Find where the given text appears and provide that cell's center as [X, Y] coordinate. 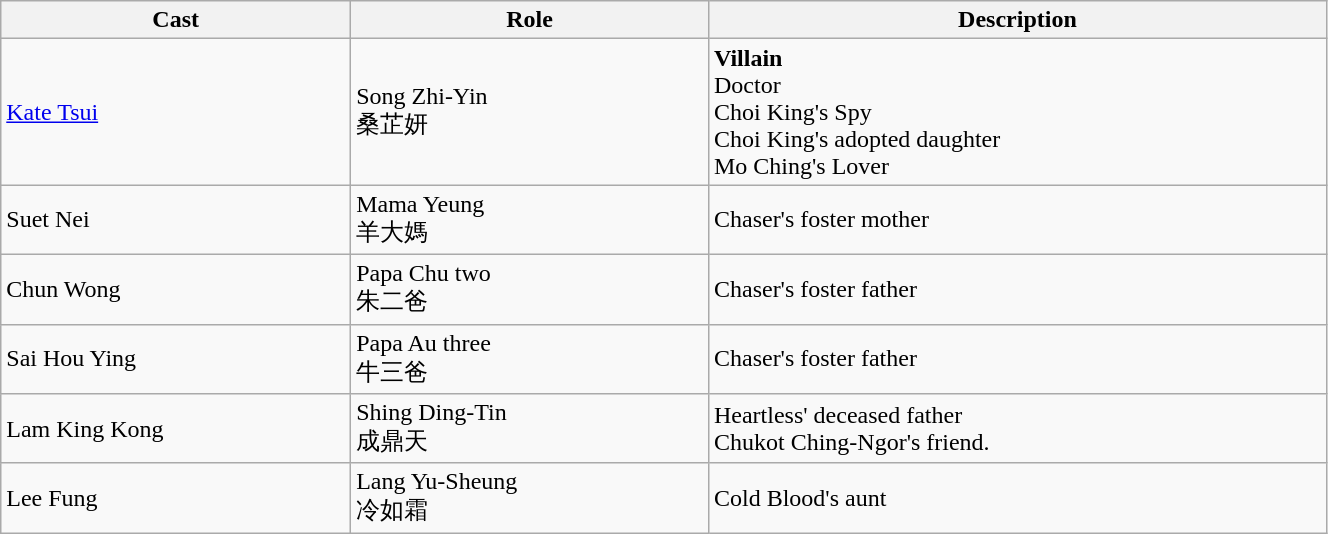
Suet Nei [176, 220]
Role [530, 20]
Chun Wong [176, 289]
Cold Blood's aunt [1017, 498]
Lam King Kong [176, 429]
Lee Fung [176, 498]
Song Zhi-Yin桑芷妍 [530, 112]
Sai Hou Ying [176, 359]
Mama Yeung羊大媽 [530, 220]
Cast [176, 20]
Papa Au three牛三爸 [530, 359]
Description [1017, 20]
Heartless' deceased fatherChukot Ching-Ngor's friend. [1017, 429]
Papa Chu two朱二爸 [530, 289]
Villain Doctor Choi King's Spy Choi King's adopted daughter Mo Ching's Lover [1017, 112]
Kate Tsui [176, 112]
Chaser's foster mother [1017, 220]
Lang Yu-Sheung冷如霜 [530, 498]
Shing Ding-Tin 成鼎天 [530, 429]
